From the cell containing the given text, extract its center point as (X, Y) coordinate. 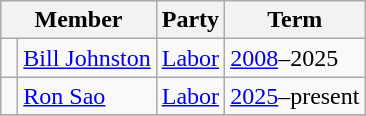
Bill Johnston (87, 58)
Ron Sao (87, 96)
Party (190, 20)
Term (295, 20)
2008–2025 (295, 58)
2025–present (295, 96)
Member (78, 20)
